Detect which cell encompasses the target text, then output its (x, y) center coordinate. 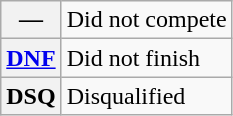
— (31, 20)
DNF (31, 58)
Disqualified (146, 96)
Did not finish (146, 58)
DSQ (31, 96)
Did not compete (146, 20)
